Locate the cell with the specified text and output its [x, y] center coordinate. 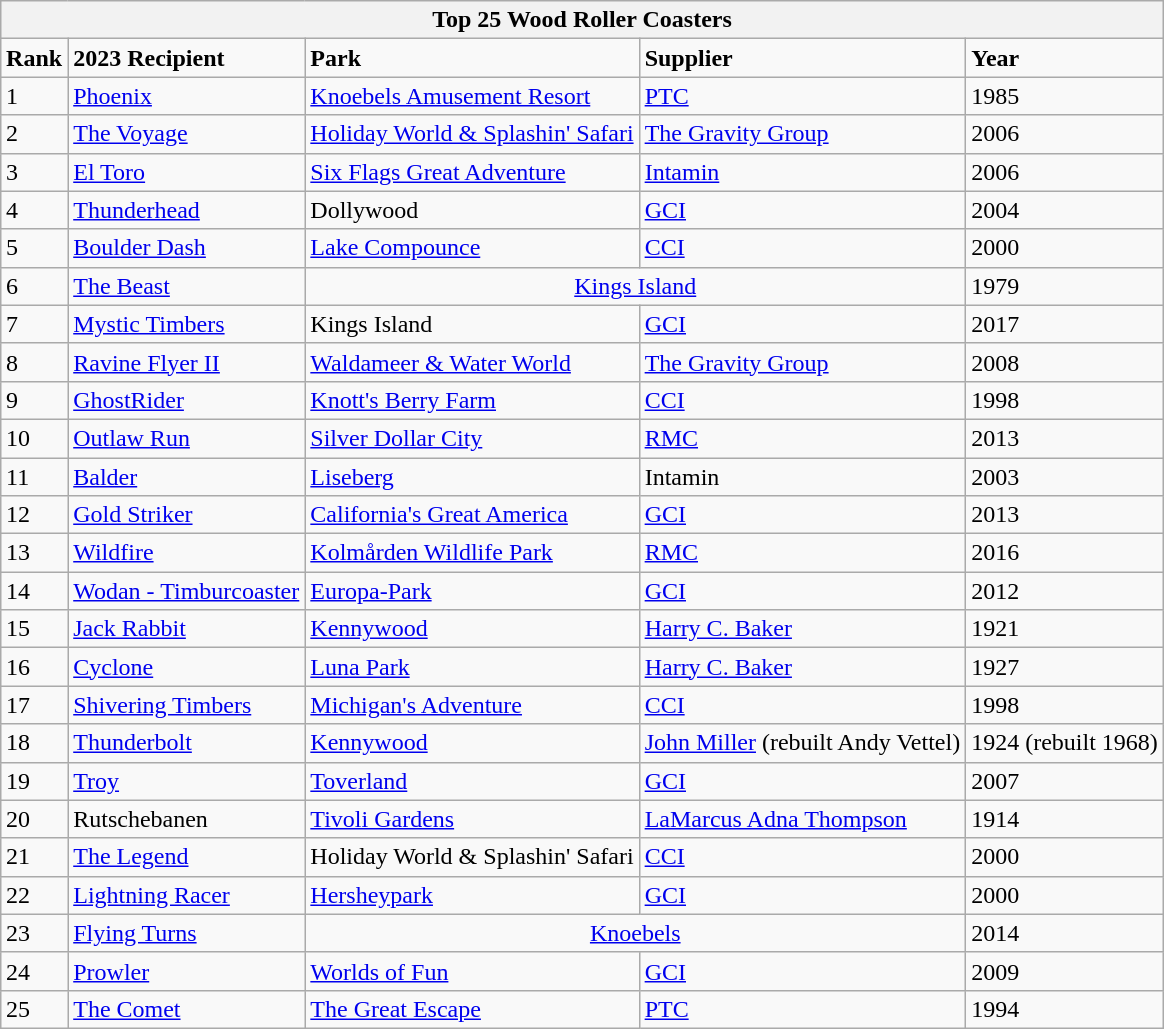
Thunderbolt [186, 743]
1924 (rebuilt 1968) [1065, 743]
22 [34, 895]
2014 [1065, 933]
The Great Escape [472, 1009]
11 [34, 477]
Prowler [186, 971]
4 [34, 210]
2017 [1065, 324]
Lightning Racer [186, 895]
California's Great America [472, 515]
Kolmården Wildlife Park [472, 553]
Luna Park [472, 667]
Mystic Timbers [186, 324]
2009 [1065, 971]
12 [34, 515]
Thunderhead [186, 210]
19 [34, 781]
9 [34, 400]
El Toro [186, 172]
1921 [1065, 629]
23 [34, 933]
Park [472, 58]
1979 [1065, 286]
Hersheypark [472, 895]
Phoenix [186, 96]
Silver Dollar City [472, 438]
Six Flags Great Adventure [472, 172]
Liseberg [472, 477]
8 [34, 362]
The Legend [186, 857]
Worlds of Fun [472, 971]
21 [34, 857]
Ravine Flyer II [186, 362]
Troy [186, 781]
The Comet [186, 1009]
Michigan's Adventure [472, 705]
3 [34, 172]
Outlaw Run [186, 438]
The Beast [186, 286]
6 [34, 286]
15 [34, 629]
Cyclone [186, 667]
1927 [1065, 667]
Knoebels [636, 933]
Waldameer & Water World [472, 362]
Lake Compounce [472, 248]
Top 25 Wood Roller Coasters [582, 20]
Rank [34, 58]
1 [34, 96]
2012 [1065, 591]
5 [34, 248]
Year [1065, 58]
LaMarcus Adna Thompson [802, 819]
Knoebels Amusement Resort [472, 96]
1985 [1065, 96]
25 [34, 1009]
Flying Turns [186, 933]
Balder [186, 477]
2023 Recipient [186, 58]
Shivering Timbers [186, 705]
Knott's Berry Farm [472, 400]
13 [34, 553]
2 [34, 134]
7 [34, 324]
2007 [1065, 781]
Tivoli Gardens [472, 819]
2003 [1065, 477]
Jack Rabbit [186, 629]
17 [34, 705]
Rutschebanen [186, 819]
10 [34, 438]
Europa-Park [472, 591]
Gold Striker [186, 515]
14 [34, 591]
John Miller (rebuilt Andy Vettel) [802, 743]
Boulder Dash [186, 248]
Dollywood [472, 210]
Toverland [472, 781]
The Voyage [186, 134]
2008 [1065, 362]
Wodan - Timburcoaster [186, 591]
16 [34, 667]
GhostRider [186, 400]
20 [34, 819]
Supplier [802, 58]
24 [34, 971]
2004 [1065, 210]
1994 [1065, 1009]
1914 [1065, 819]
18 [34, 743]
2016 [1065, 553]
Wildfire [186, 553]
